Determine the (x, y) coordinate at the center of the cell enclosing the given text.  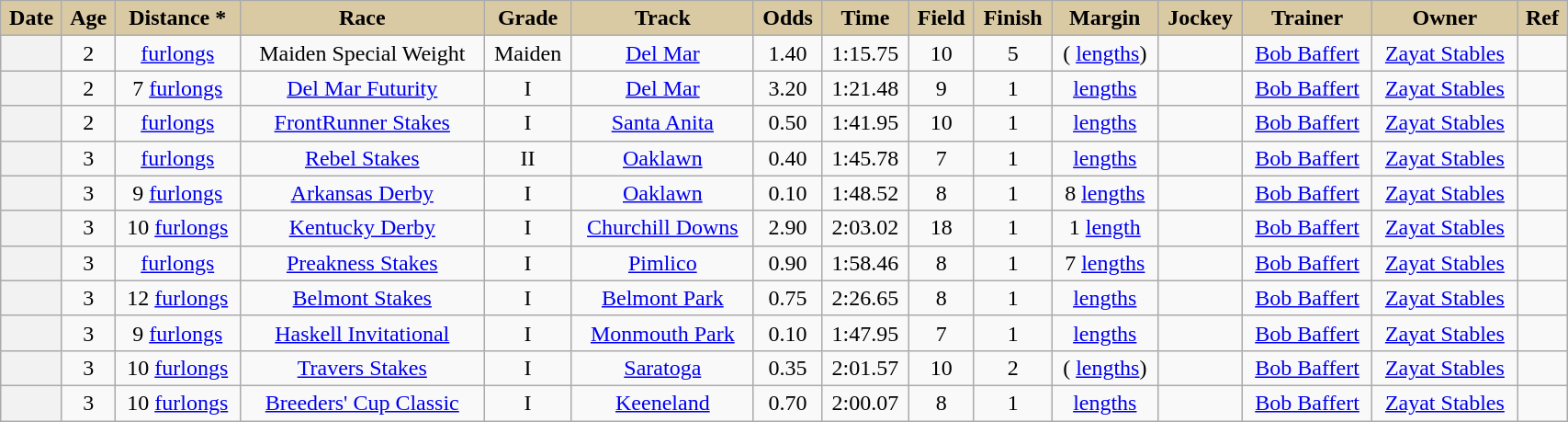
Race (363, 18)
8 lengths (1105, 193)
5 (1012, 53)
Field (941, 18)
9 (941, 88)
1:47.95 (865, 333)
0.90 (787, 263)
Travers Stakes (363, 368)
2:26.65 (865, 298)
Margin (1105, 18)
18 (941, 228)
Rebel Stakes (363, 158)
2:01.57 (865, 368)
Churchill Downs (662, 228)
Haskell Invitational (363, 333)
Maiden Special Weight (363, 53)
Finish (1012, 18)
Track (662, 18)
Maiden (527, 53)
0.70 (787, 403)
Trainer (1308, 18)
2:00.07 (865, 403)
0.50 (787, 123)
Ref (1541, 18)
1:45.78 (865, 158)
Kentucky Derby (363, 228)
Time (865, 18)
12 furlongs (178, 298)
1:41.95 (865, 123)
Preakness Stakes (363, 263)
Monmouth Park (662, 333)
Keeneland (662, 403)
1:48.52 (865, 193)
Odds (787, 18)
Owner (1444, 18)
2:03.02 (865, 228)
1 length (1105, 228)
FrontRunner Stakes (363, 123)
3.20 (787, 88)
0.75 (787, 298)
Belmont Stakes (363, 298)
0.35 (787, 368)
Pimlico (662, 263)
1:21.48 (865, 88)
Jockey (1201, 18)
Age (88, 18)
Santa Anita (662, 123)
Arkansas Derby (363, 193)
Breeders' Cup Classic (363, 403)
7 furlongs (178, 88)
0.40 (787, 158)
7 lengths (1105, 263)
Date (31, 18)
Del Mar Futurity (363, 88)
Belmont Park (662, 298)
1.40 (787, 53)
1:58.46 (865, 263)
Distance * (178, 18)
II (527, 158)
1:15.75 (865, 53)
Grade (527, 18)
2.90 (787, 228)
Saratoga (662, 368)
